Find where the given text appears and provide that cell's center as [X, Y] coordinate. 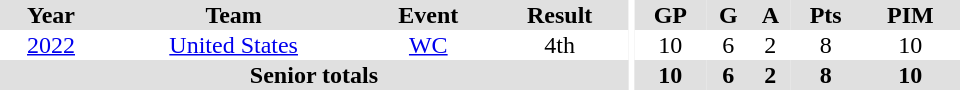
2022 [51, 45]
G [728, 15]
GP [670, 15]
United States [234, 45]
Senior totals [314, 75]
A [770, 15]
Team [234, 15]
Result [560, 15]
Event [428, 15]
Year [51, 15]
PIM [910, 15]
4th [560, 45]
Pts [826, 15]
WC [428, 45]
